Return (x, y) of the center of cell containing provided text 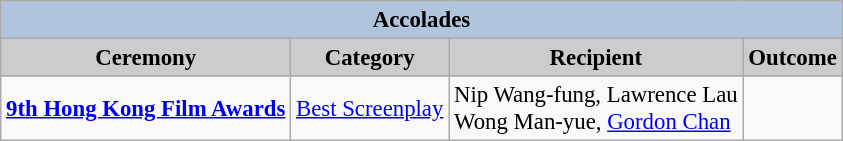
Best Screenplay (370, 108)
Nip Wang-fung, Lawrence LauWong Man-yue, Gordon Chan (596, 108)
Ceremony (146, 58)
Category (370, 58)
Outcome (792, 58)
9th Hong Kong Film Awards (146, 108)
Recipient (596, 58)
Accolades (422, 20)
